Scan for the cell matching the given text and deliver its (x, y) coordinate at center. 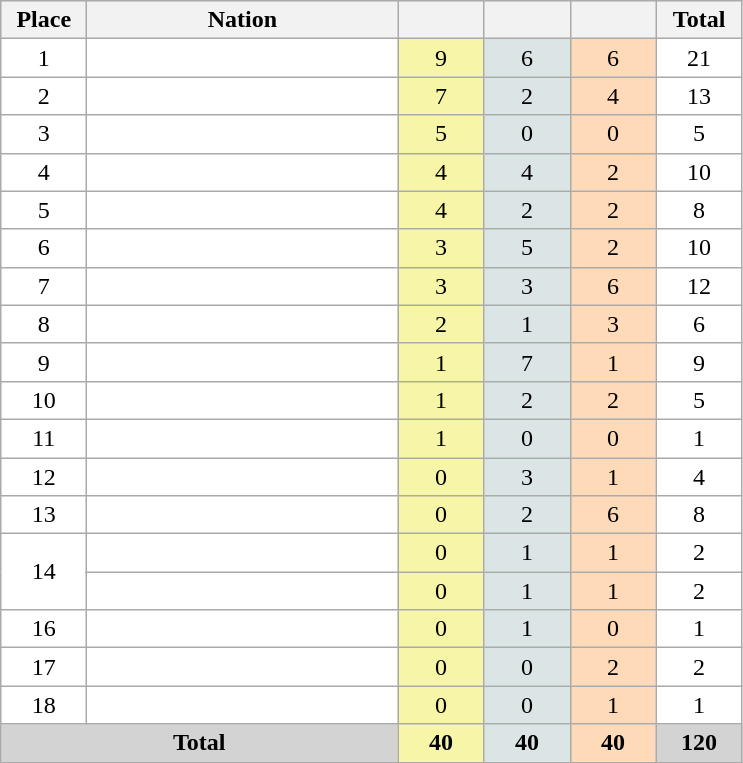
17 (44, 667)
Place (44, 20)
Nation (242, 20)
16 (44, 629)
21 (699, 58)
11 (44, 438)
18 (44, 705)
120 (699, 743)
14 (44, 572)
